Provide the (X, Y) coordinate of the cell's center where the given text is located.  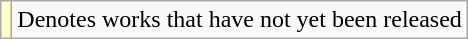
Denotes works that have not yet been released (240, 20)
